Return the (x, y) coordinate for the center point of the cell that contains the specified text.  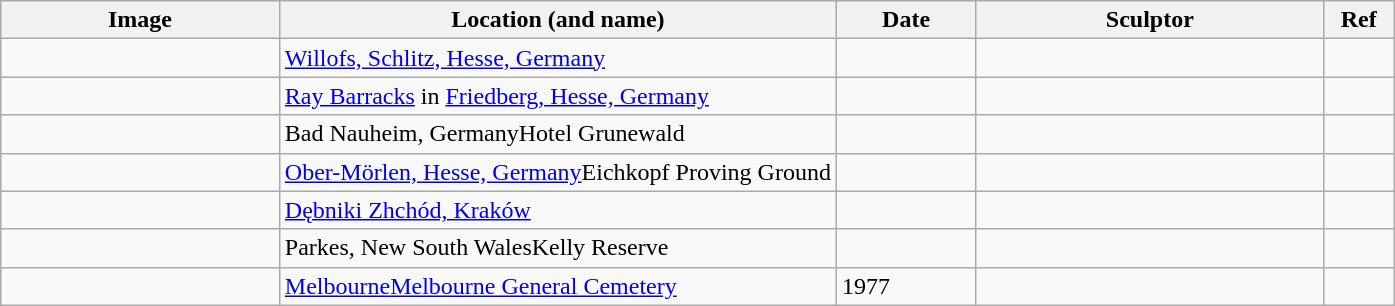
Sculptor (1150, 20)
Image (140, 20)
1977 (906, 286)
MelbourneMelbourne General Cemetery (558, 286)
Willofs, Schlitz, Hesse, Germany (558, 58)
Date (906, 20)
Dębniki Zhchód, Kraków (558, 210)
Ref (1359, 20)
Bad Nauheim, GermanyHotel Grunewald (558, 134)
Location (and name) (558, 20)
Ober-Mörlen, Hesse, GermanyEichkopf Proving Ground (558, 172)
Ray Barracks in Friedberg, Hesse, Germany (558, 96)
Parkes, New South WalesKelly Reserve (558, 248)
